Return (X, Y) of the center of cell containing provided text 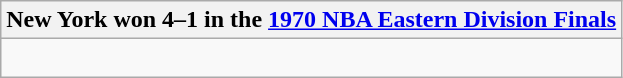
New York won 4–1 in the 1970 NBA Eastern Division Finals (312, 20)
